Capture the cell that displays the provided text and extract its [x, y] central coordinate. 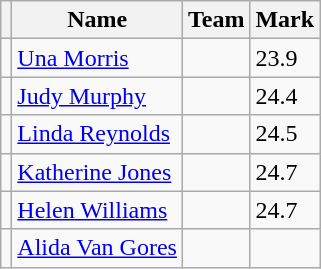
Linda Reynolds [98, 134]
Mark [285, 20]
Name [98, 20]
24.5 [285, 134]
Alida Van Gores [98, 248]
23.9 [285, 58]
Team [216, 20]
Katherine Jones [98, 172]
Judy Murphy [98, 96]
Helen Williams [98, 210]
24.4 [285, 96]
Una Morris [98, 58]
